From the cell containing the given text, extract its center point as (X, Y) coordinate. 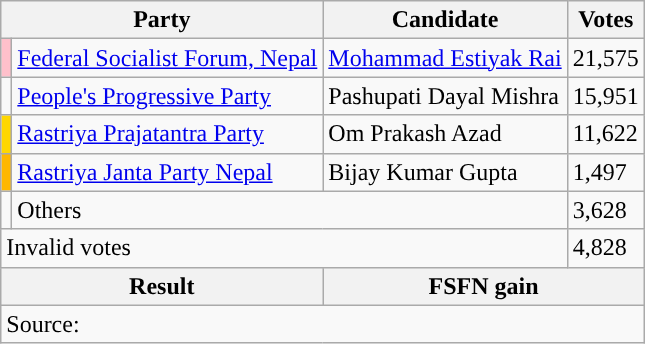
People's Progressive Party (168, 96)
Candidate (445, 20)
Others (290, 210)
FSFN gain (484, 286)
Bijay Kumar Gupta (445, 172)
11,622 (606, 134)
Result (162, 286)
Pashupati Dayal Mishra (445, 96)
Om Prakash Azad (445, 134)
3,628 (606, 210)
21,575 (606, 58)
Invalid votes (284, 248)
Source: (323, 324)
Mohammad Estiyak Rai (445, 58)
15,951 (606, 96)
Party (162, 20)
4,828 (606, 248)
Federal Socialist Forum, Nepal (168, 58)
Rastriya Prajatantra Party (168, 134)
1,497 (606, 172)
Votes (606, 20)
Rastriya Janta Party Nepal (168, 172)
